Scan for the cell matching the given text and deliver its (X, Y) coordinate at center. 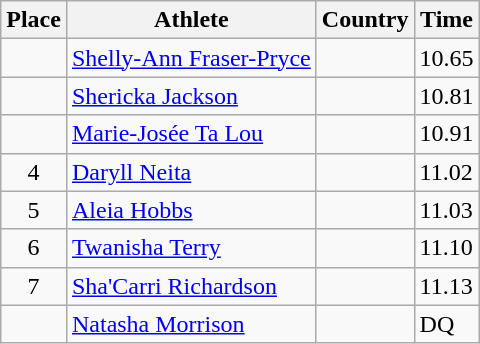
11.10 (446, 248)
4 (34, 172)
DQ (446, 324)
7 (34, 286)
Place (34, 20)
6 (34, 248)
Daryll Neita (191, 172)
Time (446, 20)
11.03 (446, 210)
10.81 (446, 96)
10.65 (446, 58)
11.02 (446, 172)
Shericka Jackson (191, 96)
Sha'Carri Richardson (191, 286)
11.13 (446, 286)
Athlete (191, 20)
Shelly-Ann Fraser-Pryce (191, 58)
Marie-Josée Ta Lou (191, 134)
Country (365, 20)
Aleia Hobbs (191, 210)
Twanisha Terry (191, 248)
Natasha Morrison (191, 324)
10.91 (446, 134)
5 (34, 210)
